Output the (x, y) coordinate of the center of the cell containing the given text.  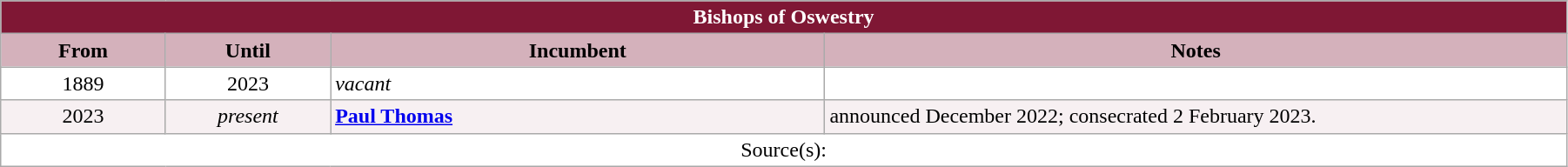
1889 (84, 83)
Source(s): (784, 150)
Paul Thomas (578, 117)
Until (247, 50)
Incumbent (578, 50)
present (247, 117)
From (84, 50)
vacant (578, 83)
announced December 2022; consecrated 2 February 2023. (1196, 117)
Bishops of Oswestry (784, 17)
Notes (1196, 50)
